Locate the cell with the specified text and output its [x, y] center coordinate. 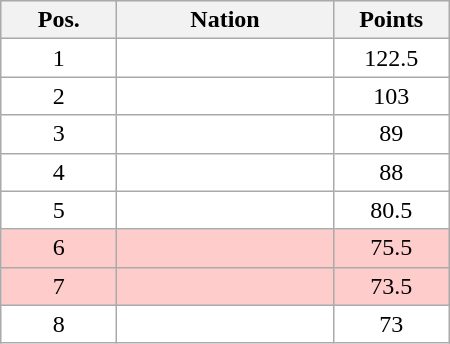
7 [59, 286]
2 [59, 96]
8 [59, 324]
73.5 [391, 286]
89 [391, 134]
1 [59, 58]
3 [59, 134]
Points [391, 20]
6 [59, 248]
122.5 [391, 58]
75.5 [391, 248]
103 [391, 96]
88 [391, 172]
4 [59, 172]
73 [391, 324]
80.5 [391, 210]
Nation [225, 20]
Pos. [59, 20]
5 [59, 210]
